Locate the cell with the specified text and output its (x, y) center coordinate. 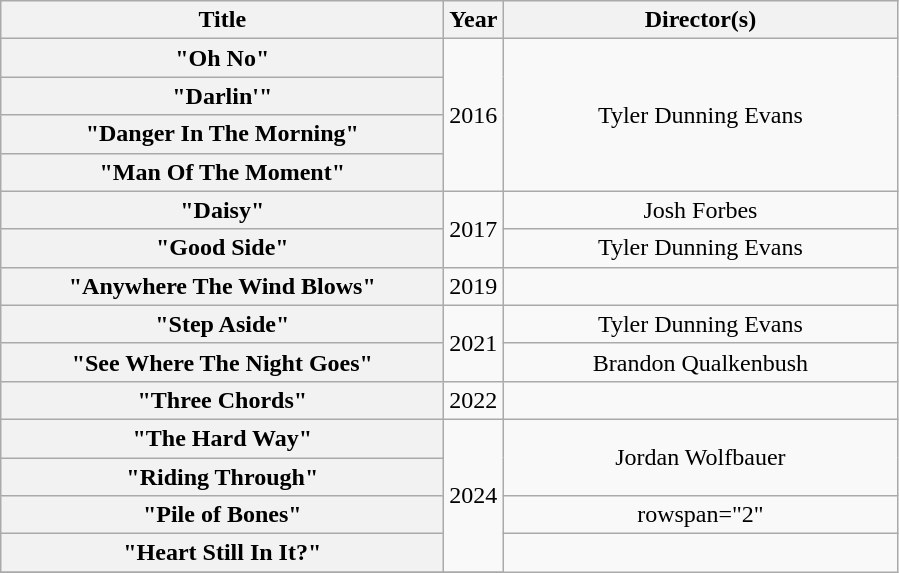
"Pile of Bones" (222, 515)
"Riding Through" (222, 477)
Title (222, 20)
"Anywhere The Wind Blows" (222, 286)
"Danger In The Morning" (222, 134)
"The Hard Way" (222, 438)
2019 (474, 286)
"Three Chords" (222, 400)
2021 (474, 343)
"Oh No" (222, 58)
"Heart Still In It?" (222, 553)
"Step Aside" (222, 324)
Year (474, 20)
2022 (474, 400)
Jordan Wolfbauer (700, 457)
Josh Forbes (700, 210)
"Good Side" (222, 248)
Brandon Qualkenbush (700, 362)
"Daisy" (222, 210)
rowspan="2" (700, 515)
Director(s) (700, 20)
2016 (474, 115)
"See Where The Night Goes" (222, 362)
2017 (474, 229)
2024 (474, 495)
"Man Of The Moment" (222, 172)
"Darlin'" (222, 96)
